Determine the [X, Y] coordinate at the center of the cell enclosing the given text.  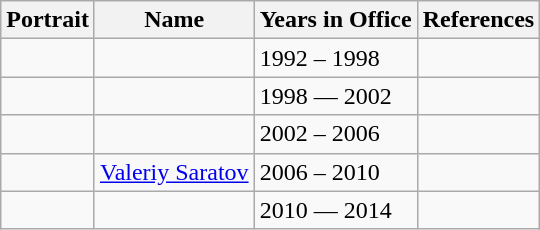
2006 – 2010 [336, 172]
1998 — 2002 [336, 96]
Name [174, 20]
Portrait [48, 20]
2002 – 2006 [336, 134]
Valeriy Saratov [174, 172]
2010 — 2014 [336, 210]
Years in Office [336, 20]
References [478, 20]
1992 – 1998 [336, 58]
